Capture the cell that displays the provided text and extract its (X, Y) central coordinate. 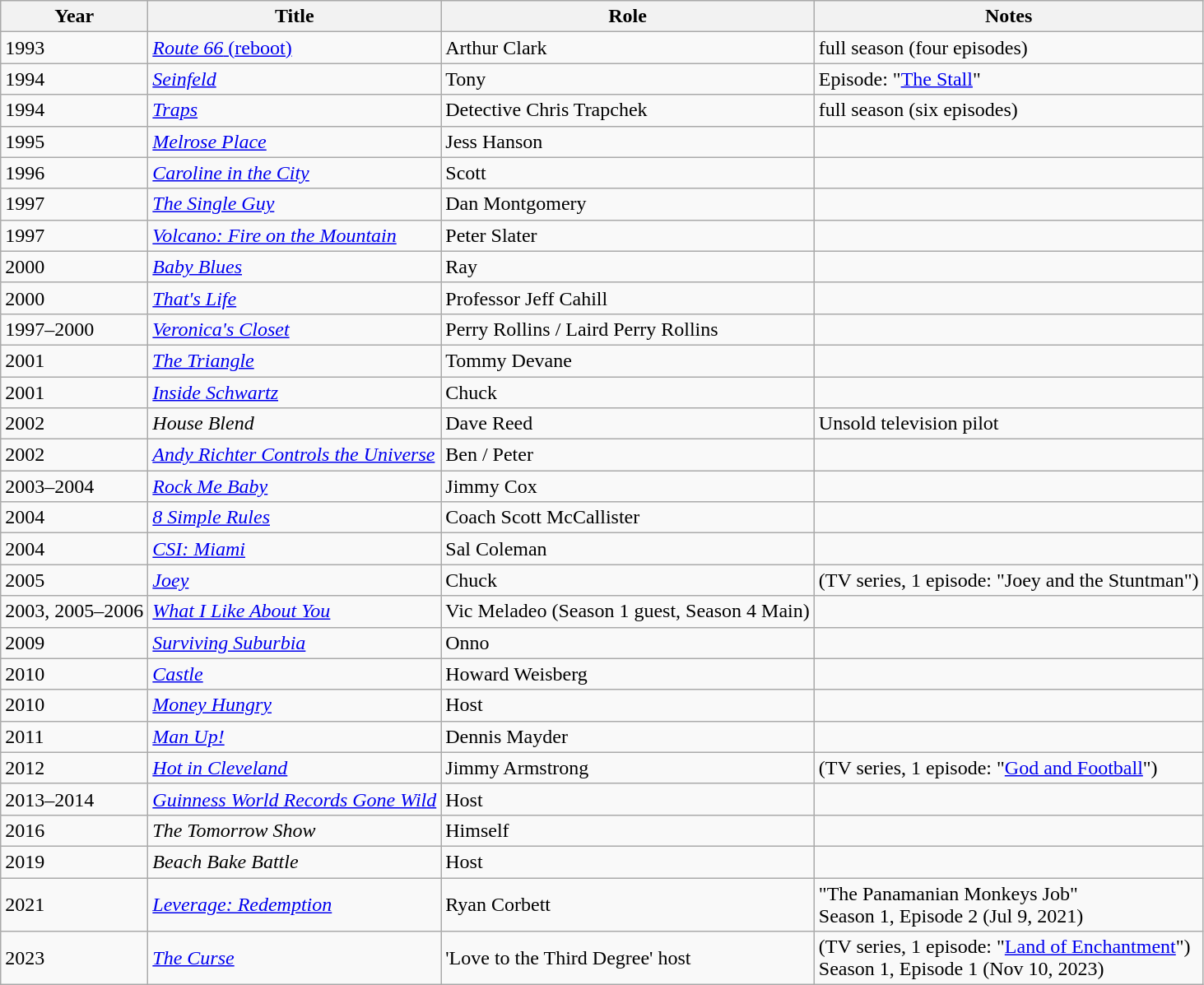
That's Life (295, 298)
1995 (74, 142)
The Triangle (295, 360)
Volcano: Fire on the Mountain (295, 235)
Coach Scott McCallister (628, 518)
2023 (74, 958)
1993 (74, 48)
Ray (628, 267)
Joey (295, 580)
2003–2004 (74, 486)
2003, 2005–2006 (74, 611)
8 Simple Rules (295, 518)
Dave Reed (628, 424)
Notes (1009, 16)
Castle (295, 674)
(TV series, 1 episode: "Land of Enchantment")Season 1, Episode 1 (Nov 10, 2023) (1009, 958)
2021 (74, 904)
2011 (74, 736)
What I Like About You (295, 611)
Dennis Mayder (628, 736)
Jimmy Armstrong (628, 768)
Route 66 (reboot) (295, 48)
Jess Hanson (628, 142)
'Love to the Third Degree' host (628, 958)
Howard Weisberg (628, 674)
The Single Guy (295, 204)
Detective Chris Trapchek (628, 110)
Veronica's Closet (295, 329)
Professor Jeff Cahill (628, 298)
2012 (74, 768)
Himself (628, 830)
Money Hungry (295, 705)
2016 (74, 830)
Arthur Clark (628, 48)
Caroline in the City (295, 173)
2019 (74, 862)
Surviving Suburbia (295, 643)
House Blend (295, 424)
Baby Blues (295, 267)
Ryan Corbett (628, 904)
Role (628, 16)
Scott (628, 173)
(TV series, 1 episode: "Joey and the Stuntman") (1009, 580)
Melrose Place (295, 142)
Peter Slater (628, 235)
CSI: Miami (295, 549)
1997–2000 (74, 329)
Rock Me Baby (295, 486)
"The Panamanian Monkeys Job"Season 1, Episode 2 (Jul 9, 2021) (1009, 904)
Inside Schwartz (295, 393)
full season (four episodes) (1009, 48)
The Curse (295, 958)
The Tomorrow Show (295, 830)
Traps (295, 110)
Andy Richter Controls the Universe (295, 455)
Tony (628, 79)
(TV series, 1 episode: "God and Football") (1009, 768)
Onno (628, 643)
Unsold television pilot (1009, 424)
Title (295, 16)
Hot in Cleveland (295, 768)
1996 (74, 173)
Perry Rollins / Laird Perry Rollins (628, 329)
Beach Bake Battle (295, 862)
Leverage: Redemption (295, 904)
2013–2014 (74, 799)
Guinness World Records Gone Wild (295, 799)
Man Up! (295, 736)
Jimmy Cox (628, 486)
Sal Coleman (628, 549)
Seinfeld (295, 79)
Year (74, 16)
Vic Meladeo (Season 1 guest, Season 4 Main) (628, 611)
2005 (74, 580)
Episode: "The Stall" (1009, 79)
Dan Montgomery (628, 204)
2009 (74, 643)
full season (six episodes) (1009, 110)
Tommy Devane (628, 360)
Ben / Peter (628, 455)
